Output the (X, Y) coordinate of the center of the cell containing the given text.  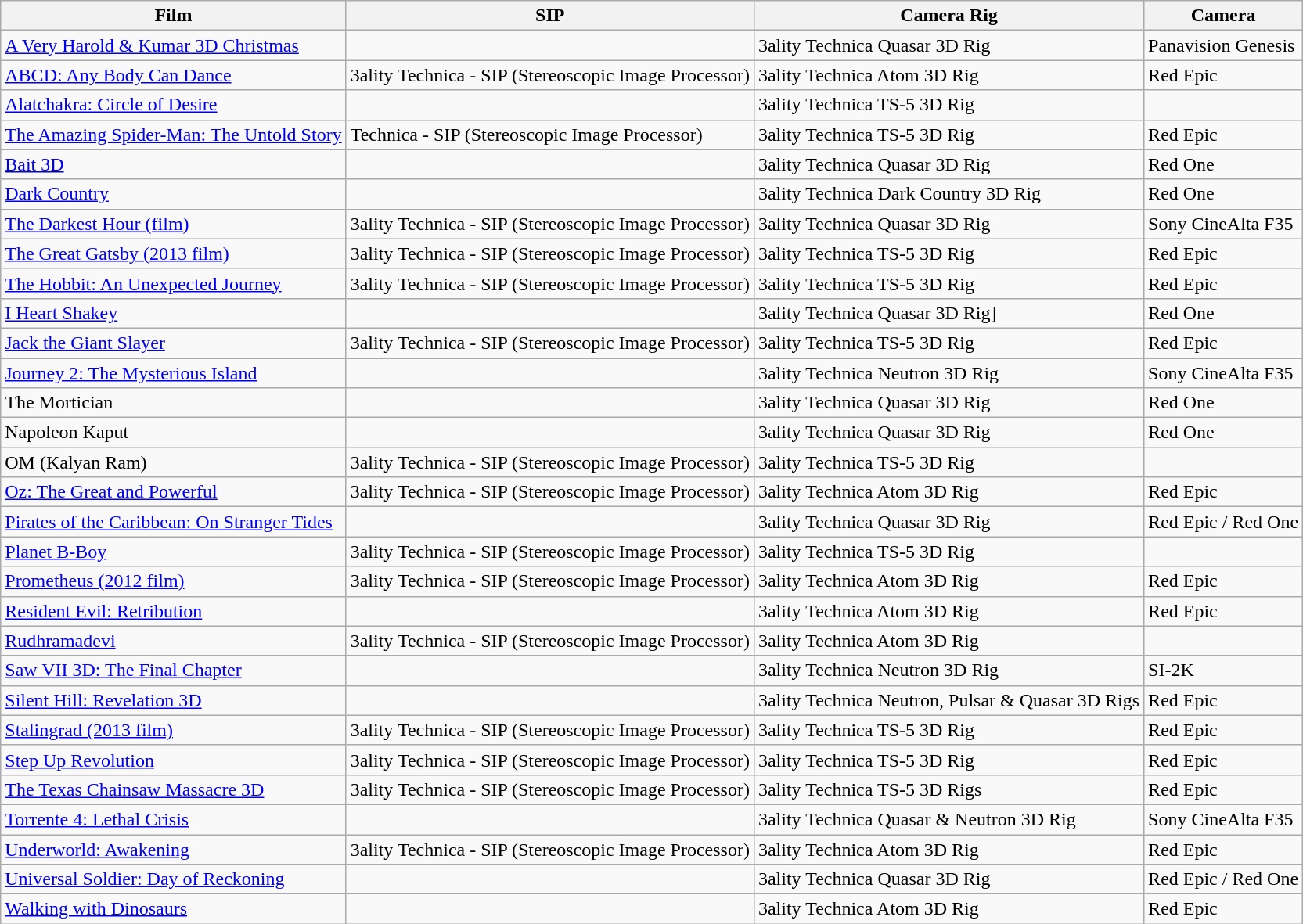
Journey 2: The Mysterious Island (174, 373)
3ality Technica TS-5 3D Rigs (948, 789)
Planet B-Boy (174, 552)
Torrente 4: Lethal Crisis (174, 819)
3ality Technica Dark Country 3D Rig (948, 194)
Panavision Genesis (1224, 45)
Walking with Dinosaurs (174, 909)
Napoleon Kaput (174, 433)
SI-2K (1224, 671)
Alatchakra: Circle of Desire (174, 105)
SIP (549, 16)
Stalingrad (2013 film) (174, 730)
The Texas Chainsaw Massacre 3D (174, 789)
Prometheus (2012 film) (174, 581)
Step Up Revolution (174, 760)
Saw VII 3D: The Final Chapter (174, 671)
3ality Technica Quasar & Neutron 3D Rig (948, 819)
The Mortician (174, 403)
Technica - SIP (Stereoscopic Image Processor) (549, 135)
Resident Evil: Retribution (174, 611)
ABCD: Any Body Can Dance (174, 75)
The Hobbit: An Unexpected Journey (174, 283)
Pirates of the Caribbean: On Stranger Tides (174, 522)
Underworld: Awakening (174, 849)
Film (174, 16)
I Heart Shakey (174, 313)
Camera Rig (948, 16)
3ality Technica Neutron, Pulsar & Quasar 3D Rigs (948, 700)
OM (Kalyan Ram) (174, 462)
Jack the Giant Slayer (174, 343)
Bait 3D (174, 164)
Oz: The Great and Powerful (174, 492)
Rudhramadevi (174, 641)
Dark Country (174, 194)
A Very Harold & Kumar 3D Christmas (174, 45)
Camera (1224, 16)
The Great Gatsby (2013 film) (174, 253)
The Darkest Hour (film) (174, 224)
3ality Technica Quasar 3D Rig] (948, 313)
The Amazing Spider-Man: The Untold Story (174, 135)
Universal Soldier: Day of Reckoning (174, 879)
Silent Hill: Revelation 3D (174, 700)
